Detect which cell encompasses the target text, then output its (x, y) center coordinate. 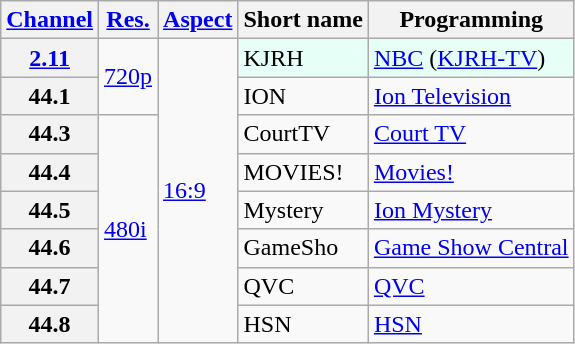
Ion Television (471, 96)
16:9 (198, 191)
2.11 (50, 58)
Mystery (303, 210)
44.4 (50, 172)
KJRH (303, 58)
NBC (KJRH-TV) (471, 58)
CourtTV (303, 134)
GameSho (303, 248)
Res. (128, 20)
44.7 (50, 286)
ION (303, 96)
720p (128, 77)
Court TV (471, 134)
44.3 (50, 134)
Aspect (198, 20)
Movies! (471, 172)
44.6 (50, 248)
Short name (303, 20)
44.5 (50, 210)
Programming (471, 20)
44.8 (50, 324)
MOVIES! (303, 172)
44.1 (50, 96)
480i (128, 229)
Channel (50, 20)
Ion Mystery (471, 210)
Game Show Central (471, 248)
